Detect which cell encompasses the target text, then output its [X, Y] center coordinate. 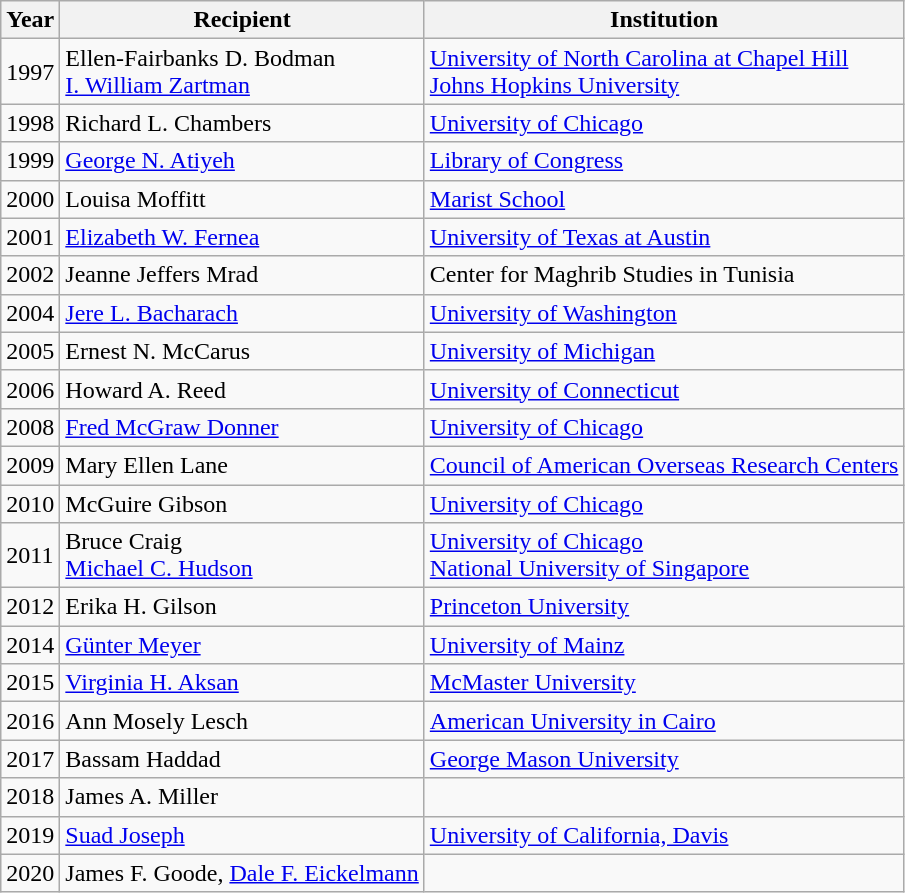
Year [30, 20]
University of Washington [664, 313]
2014 [30, 645]
2004 [30, 313]
Richard L. Chambers [242, 123]
Princeton University [664, 607]
2020 [30, 873]
1999 [30, 161]
Virginia H. Aksan [242, 683]
Jere L. Bacharach [242, 313]
George Mason University [664, 759]
2010 [30, 503]
2008 [30, 427]
Ellen-Fairbanks D. BodmanI. William Zartman [242, 72]
Jeanne Jeffers Mrad [242, 275]
Marist School [664, 199]
Library of Congress [664, 161]
2000 [30, 199]
Bassam Haddad [242, 759]
Mary Ellen Lane [242, 465]
University of North Carolina at Chapel HillJohns Hopkins University [664, 72]
University of Connecticut [664, 389]
2009 [30, 465]
2006 [30, 389]
Elizabeth W. Fernea [242, 237]
Ann Mosely Lesch [242, 721]
Institution [664, 20]
Ernest N. McCarus [242, 351]
Council of American Overseas Research Centers [664, 465]
Suad Joseph [242, 835]
Bruce CraigMichael C. Hudson [242, 556]
2016 [30, 721]
2002 [30, 275]
2012 [30, 607]
American University in Cairo [664, 721]
1998 [30, 123]
Erika H. Gilson [242, 607]
George N. Atiyeh [242, 161]
Louisa Moffitt [242, 199]
University of Michigan [664, 351]
2015 [30, 683]
University of ChicagoNational University of Singapore [664, 556]
2011 [30, 556]
University of Texas at Austin [664, 237]
2001 [30, 237]
Günter Meyer [242, 645]
Recipient [242, 20]
2005 [30, 351]
University of California, Davis [664, 835]
McMaster University [664, 683]
2017 [30, 759]
1997 [30, 72]
Howard A. Reed [242, 389]
Center for Maghrib Studies in Tunisia [664, 275]
McGuire Gibson [242, 503]
University of Mainz [664, 645]
James A. Miller [242, 797]
2019 [30, 835]
Fred McGraw Donner [242, 427]
James F. Goode, Dale F. Eickelmann [242, 873]
2018 [30, 797]
